Extract the [x, y] coordinate from the center of the cell holding the provided text.  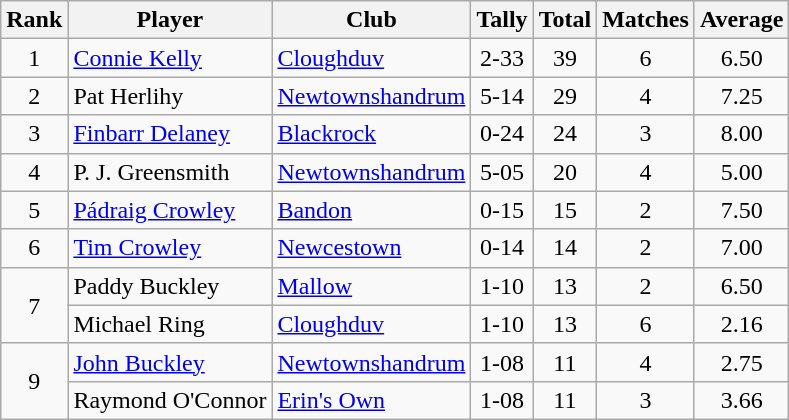
7.00 [742, 248]
0-14 [502, 248]
24 [565, 134]
15 [565, 210]
2.16 [742, 324]
Erin's Own [372, 400]
Matches [646, 20]
Raymond O'Connor [170, 400]
5 [34, 210]
29 [565, 96]
7.50 [742, 210]
Mallow [372, 286]
Paddy Buckley [170, 286]
Total [565, 20]
7.25 [742, 96]
39 [565, 58]
Finbarr Delaney [170, 134]
Tally [502, 20]
5-14 [502, 96]
P. J. Greensmith [170, 172]
1 [34, 58]
8.00 [742, 134]
20 [565, 172]
2-33 [502, 58]
7 [34, 305]
Pádraig Crowley [170, 210]
Bandon [372, 210]
Blackrock [372, 134]
5.00 [742, 172]
Pat Herlihy [170, 96]
Club [372, 20]
Player [170, 20]
Newcestown [372, 248]
5-05 [502, 172]
3.66 [742, 400]
0-24 [502, 134]
Rank [34, 20]
2.75 [742, 362]
Connie Kelly [170, 58]
14 [565, 248]
John Buckley [170, 362]
Average [742, 20]
Tim Crowley [170, 248]
Michael Ring [170, 324]
0-15 [502, 210]
9 [34, 381]
